From the cell containing the given text, extract its center point as [X, Y] coordinate. 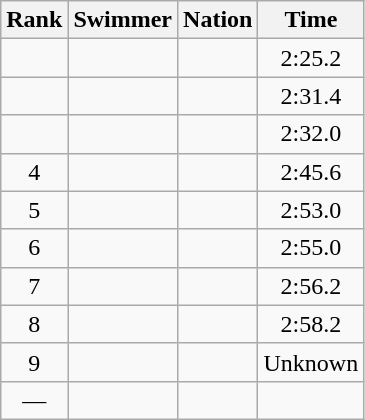
2:31.4 [311, 96]
Unknown [311, 362]
6 [34, 248]
2:58.2 [311, 324]
9 [34, 362]
Swimmer [123, 20]
2:45.6 [311, 172]
5 [34, 210]
7 [34, 286]
Nation [218, 20]
2:25.2 [311, 58]
Rank [34, 20]
4 [34, 172]
2:55.0 [311, 248]
8 [34, 324]
Time [311, 20]
2:53.0 [311, 210]
2:32.0 [311, 134]
2:56.2 [311, 286]
— [34, 400]
